Find where the given text appears and provide that cell's center as (x, y) coordinate. 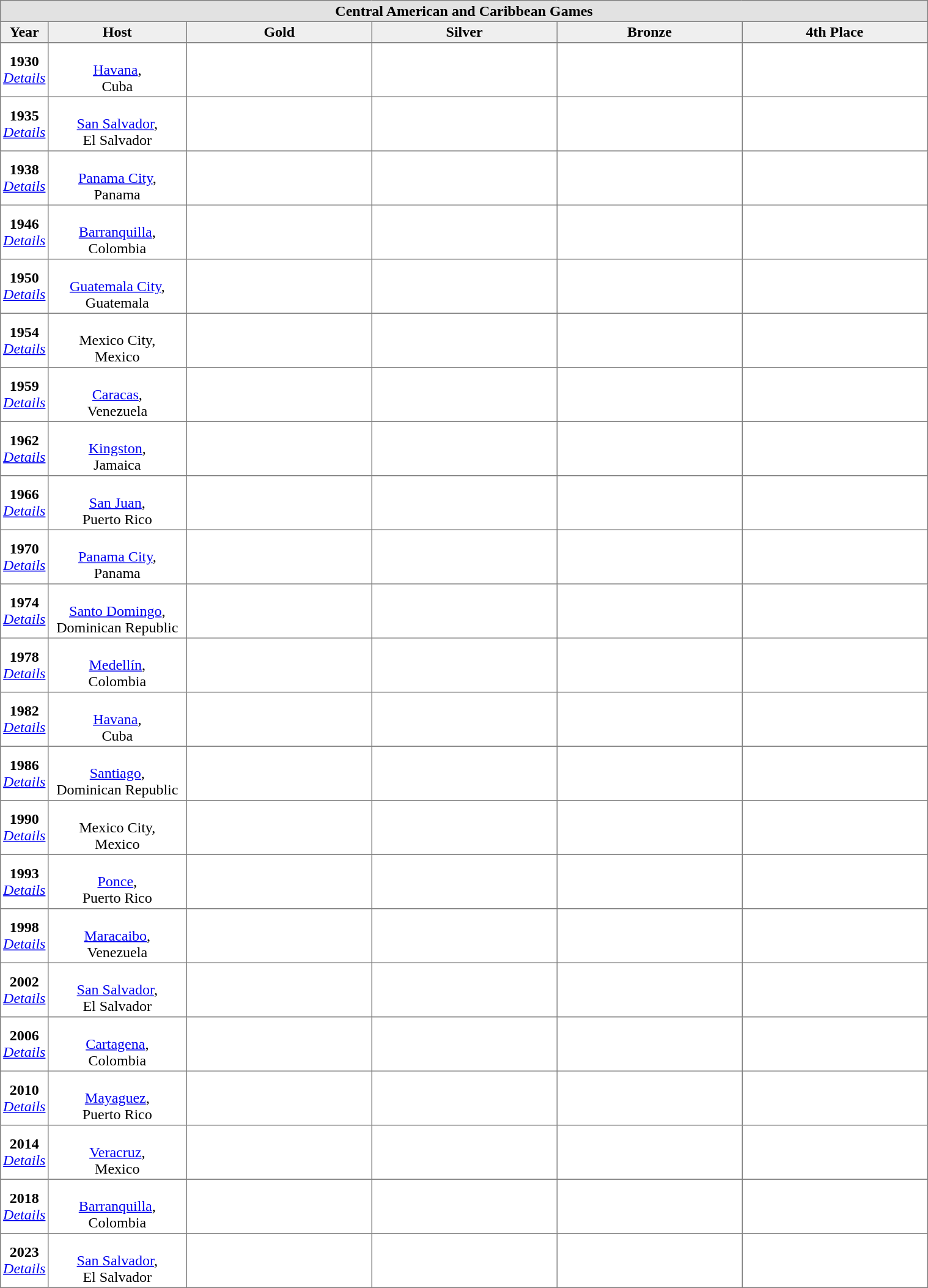
1950Details (24, 286)
1970Details (24, 557)
Veracruz, Mexico (117, 1152)
1990Details (24, 827)
Caracas, Venezuela (117, 394)
Guatemala City, Guatemala (117, 286)
Silver (465, 32)
2002Details (24, 990)
1959Details (24, 394)
1982Details (24, 719)
Host (117, 32)
2010Details (24, 1098)
1938Details (24, 178)
2018Details (24, 1206)
Kingston, Jamaica (117, 448)
Mayaguez, Puerto Rico (117, 1098)
Ponce, Puerto Rico (117, 881)
4th Place (835, 32)
2006Details (24, 1044)
1986Details (24, 773)
1946Details (24, 232)
Maracaibo, Venezuela (117, 936)
Santo Domingo, Dominican Republic (117, 611)
Bronze (649, 32)
1930Details (24, 70)
1978Details (24, 665)
Gold (279, 32)
1935Details (24, 124)
2023Details (24, 1260)
Santiago, Dominican Republic (117, 773)
1966Details (24, 503)
1993Details (24, 881)
Central American and Caribbean Games (463, 11)
Year (24, 32)
1998Details (24, 936)
1954Details (24, 340)
San Juan, Puerto Rico (117, 503)
2014Details (24, 1152)
Medellín, Colombia (117, 665)
1974Details (24, 611)
Cartagena, Colombia (117, 1044)
1962Details (24, 448)
